Extract the [x, y] coordinate from the center of the cell holding the provided text.  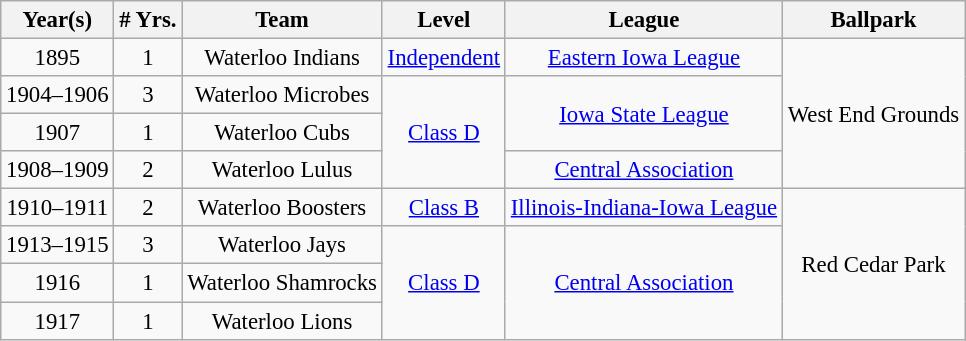
Team [282, 20]
Waterloo Jays [282, 245]
1917 [58, 321]
1895 [58, 58]
# Yrs. [148, 20]
Level [444, 20]
Independent [444, 58]
1908–1909 [58, 170]
Waterloo Boosters [282, 208]
Waterloo Lulus [282, 170]
1907 [58, 133]
Waterloo Cubs [282, 133]
1910–1911 [58, 208]
Waterloo Lions [282, 321]
Waterloo Shamrocks [282, 283]
1904–1906 [58, 95]
League [644, 20]
Illinois-Indiana-Iowa League [644, 208]
Year(s) [58, 20]
West End Grounds [873, 114]
Waterloo Microbes [282, 95]
Waterloo Indians [282, 58]
Iowa State League [644, 114]
1916 [58, 283]
Ballpark [873, 20]
Class B [444, 208]
Red Cedar Park [873, 264]
1913–1915 [58, 245]
Eastern Iowa League [644, 58]
